Determine the (X, Y) coordinate at the center of the cell enclosing the given text.  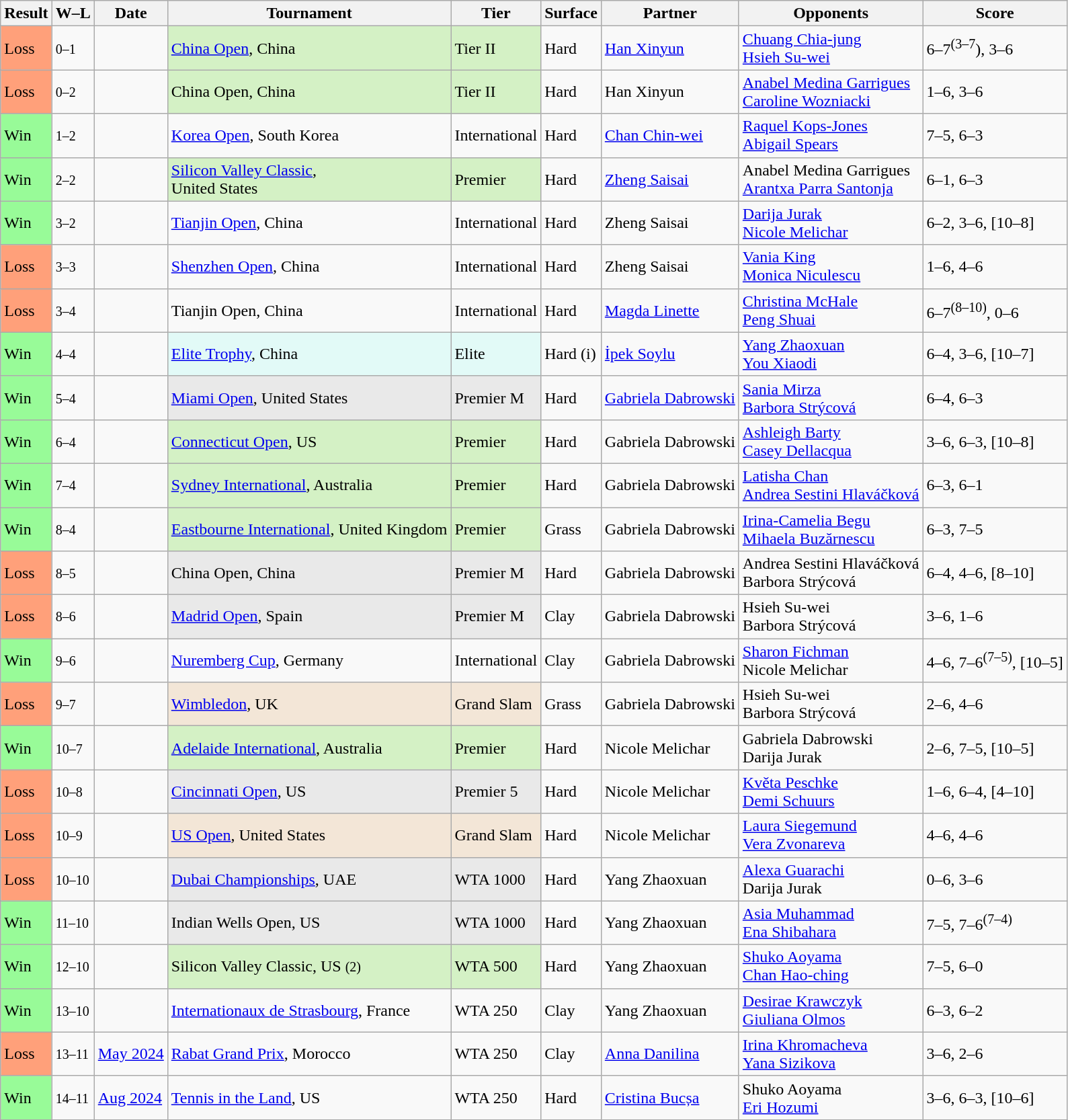
Andrea Sestini Hlaváčková Barbora Strýcová (831, 573)
6–4, 3–6, [10–7] (995, 354)
8–6 (73, 617)
Asia Muhammad Ena Shibahara (831, 922)
Alexa Guarachi Darija Jurak (831, 879)
Indian Wells Open, US (309, 922)
1–2 (73, 136)
Connecticut Open, US (309, 441)
Desirae Krawczyk Giuliana Olmos (831, 1010)
2–6, 7–5, [10–5] (995, 748)
13–10 (73, 1010)
2–6, 4–6 (995, 705)
Anna Danilina (669, 1054)
Shuko Aoyama Chan Hao-ching (831, 967)
Surface (571, 13)
0–2 (73, 91)
Sania Mirza Barbora Strýcová (831, 398)
6–7(3–7), 3–6 (995, 48)
6–2, 3–6, [10–8] (995, 223)
0–1 (73, 48)
6–4 (73, 441)
6–3, 6–2 (995, 1010)
7–5, 6–3 (995, 136)
6–3, 6–1 (995, 485)
4–6, 4–6 (995, 835)
Madrid Open, Spain (309, 617)
8–4 (73, 528)
Date (130, 13)
3–3 (73, 266)
İpek Soylu (669, 354)
6–7(8–10), 0–6 (995, 311)
Tournament (309, 13)
Partner (669, 13)
9–6 (73, 660)
3–6, 1–6 (995, 617)
3–6, 2–6 (995, 1054)
1–6, 4–6 (995, 266)
Irina-Camelia Begu Mihaela Buzărnescu (831, 528)
Laura Siegemund Vera Zvonareva (831, 835)
Rabat Grand Prix, Morocco (309, 1054)
Eastbourne International, United Kingdom (309, 528)
10–7 (73, 748)
3–4 (73, 311)
Latisha Chan Andrea Sestini Hlaváčková (831, 485)
Opponents (831, 13)
Silicon Valley Classic, United States (309, 179)
Anabel Medina Garrigues Caroline Wozniacki (831, 91)
4–6, 7–6(7–5), [10–5] (995, 660)
Darija Jurak Nicole Melichar (831, 223)
US Open, United States (309, 835)
Tennis in the Land, US (309, 1097)
6–1, 6–3 (995, 179)
10–10 (73, 879)
Chan Chin-wei (669, 136)
Elite Trophy, China (309, 354)
9–7 (73, 705)
Korea Open, South Korea (309, 136)
Score (995, 13)
Elite (496, 354)
Result (26, 13)
13–11 (73, 1054)
Cincinnati Open, US (309, 792)
WTA 500 (496, 967)
Tier (496, 13)
3–6, 6–3, [10–6] (995, 1097)
Wimbledon, UK (309, 705)
7–5, 7–6(7–4) (995, 922)
Premier 5 (496, 792)
Internationaux de Strasbourg, France (309, 1010)
W–L (73, 13)
3–6, 6–3, [10–8] (995, 441)
Raquel Kops-Jones Abigail Spears (831, 136)
Silicon Valley Classic, US (2) (309, 967)
Ashleigh Barty Casey Dellacqua (831, 441)
1–6, 3–6 (995, 91)
12–10 (73, 967)
5–4 (73, 398)
Yang Zhaoxuan You Xiaodi (831, 354)
Shenzhen Open, China (309, 266)
Christina McHale Peng Shuai (831, 311)
10–9 (73, 835)
0–6, 3–6 (995, 879)
8–5 (73, 573)
Nuremberg Cup, Germany (309, 660)
Gabriela Dabrowski Darija Jurak (831, 748)
Magda Linette (669, 311)
Cristina Bucșa (669, 1097)
Aug 2024 (130, 1097)
Anabel Medina Garrigues Arantxa Parra Santonja (831, 179)
Hard (i) (571, 354)
7–4 (73, 485)
6–4, 4–6, [8–10] (995, 573)
14–11 (73, 1097)
11–10 (73, 922)
2–2 (73, 179)
Sydney International, Australia (309, 485)
Vania King Monica Niculescu (831, 266)
7–5, 6–0 (995, 967)
Shuko Aoyama Eri Hozumi (831, 1097)
1–6, 6–4, [4–10] (995, 792)
Dubai Championships, UAE (309, 879)
Miami Open, United States (309, 398)
May 2024 (130, 1054)
10–8 (73, 792)
Květa Peschke Demi Schuurs (831, 792)
4–4 (73, 354)
6–3, 7–5 (995, 528)
Sharon Fichman Nicole Melichar (831, 660)
Chuang Chia-jung Hsieh Su-wei (831, 48)
3–2 (73, 223)
Irina Khromacheva Yana Sizikova (831, 1054)
Adelaide International, Australia (309, 748)
6–4, 6–3 (995, 398)
